Find where the given text appears and provide that cell's center as (x, y) coordinate. 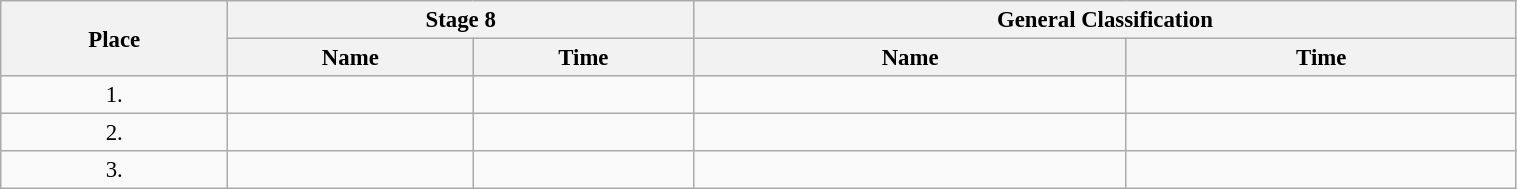
2. (114, 133)
Place (114, 38)
Stage 8 (461, 20)
1. (114, 95)
General Classification (1105, 20)
3. (114, 170)
